Detect which cell encompasses the target text, then output its (X, Y) center coordinate. 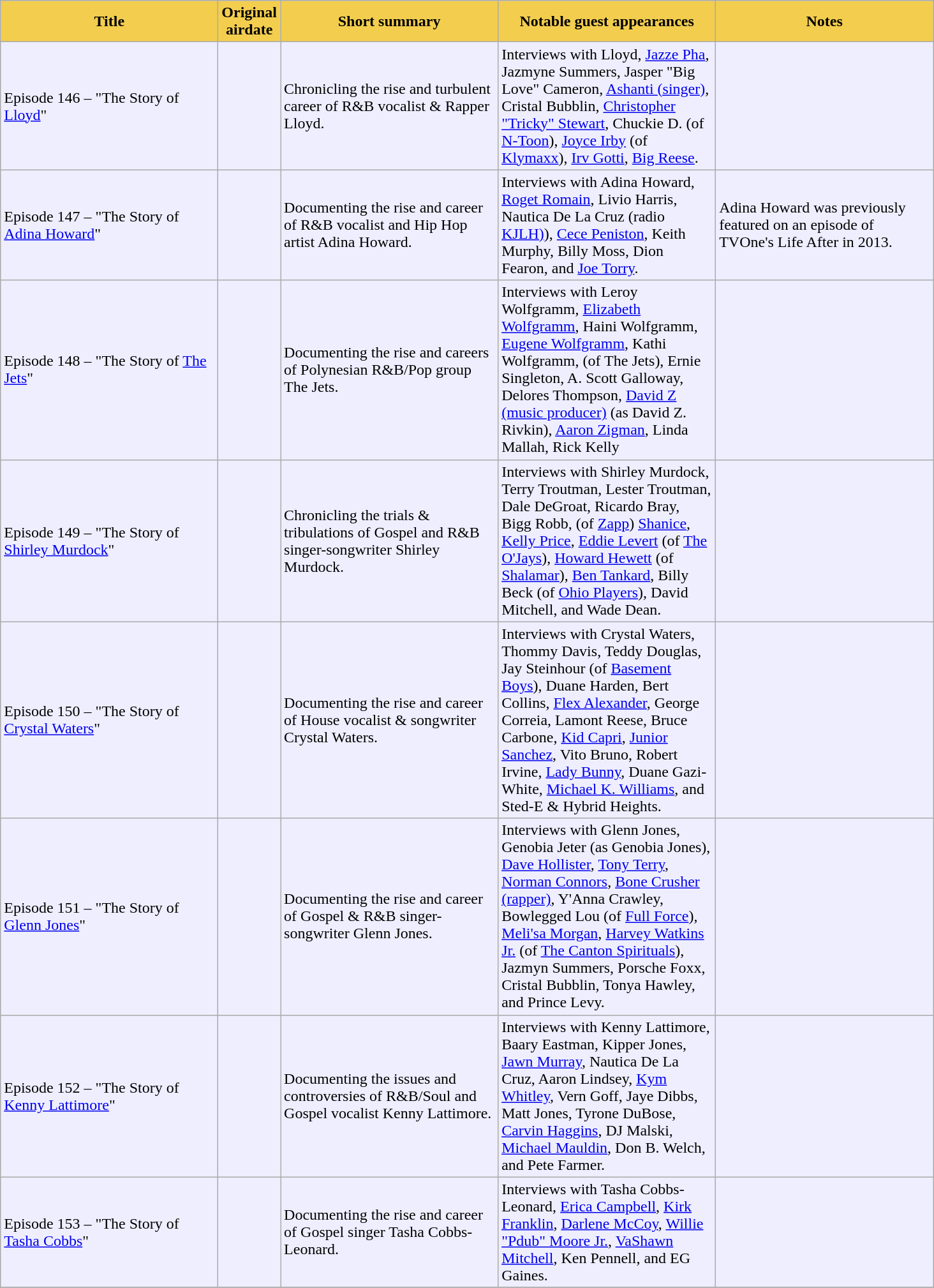
Notes (824, 22)
Episode 151 – "The Story of Glenn Jones" (110, 917)
Adina Howard was previously featured on an episode of TVOne's Life After in 2013. (824, 225)
Documenting the issues and controversies of R&B/Soul and Gospel vocalist Kenny Lattimore. (389, 1096)
Episode 146 – "The Story of Lloyd" (110, 106)
Episode 150 – "The Story of Crystal Waters" (110, 720)
Documenting the rise and career of Gospel singer Tasha Cobbs-Leonard. (389, 1232)
Episode 152 – "The Story of Kenny Lattimore" (110, 1096)
Documenting the rise and career of House vocalist & songwriter Crystal Waters. (389, 720)
Documenting the rise and career of R&B vocalist and Hip Hop artist Adina Howard. (389, 225)
Title (110, 22)
Original airdate (249, 22)
Chronicling the rise and turbulent career of R&B vocalist & Rapper Lloyd. (389, 106)
Notable guest appearances (607, 22)
Chronicling the trials & tribulations of Gospel and R&B singer-songwriter Shirley Murdock. (389, 541)
Documenting the rise and career of Gospel & R&B singer-songwriter Glenn Jones. (389, 917)
Episode 153 – "The Story of Tasha Cobbs" (110, 1232)
Episode 147 – "The Story of Adina Howard" (110, 225)
Short summary (389, 22)
Episode 148 – "The Story of The Jets" (110, 370)
Episode 149 – "The Story of Shirley Murdock" (110, 541)
Documenting the rise and careers of Polynesian R&B/Pop group The Jets. (389, 370)
